Locate the cell with the specified text and output its (x, y) center coordinate. 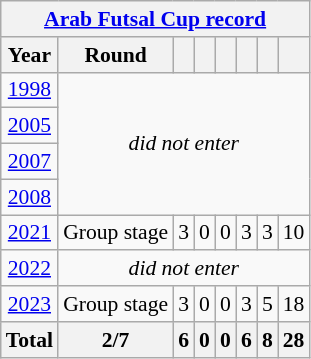
2008 (30, 197)
5 (268, 304)
2023 (30, 304)
28 (294, 340)
1998 (30, 90)
2005 (30, 126)
2007 (30, 162)
Arab Futsal Cup record (156, 19)
2/7 (116, 340)
18 (294, 304)
2022 (30, 269)
8 (268, 340)
10 (294, 233)
Total (30, 340)
Round (116, 55)
Year (30, 55)
2021 (30, 233)
